Extract the [x, y] coordinate from the center of the cell holding the provided text.  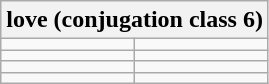
love (conjugation class 6) [135, 20]
